Detect which cell encompasses the target text, then output its [X, Y] center coordinate. 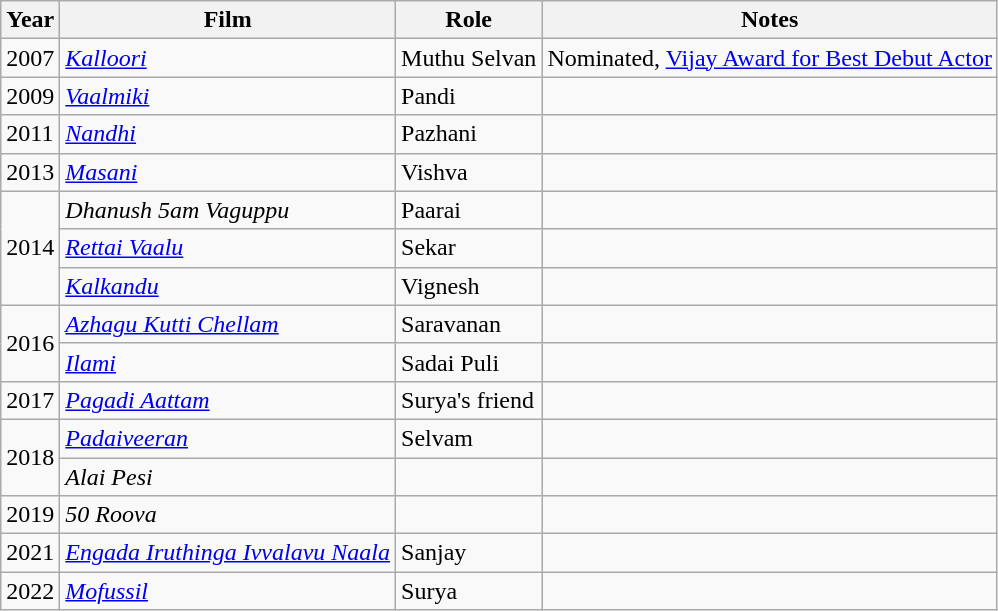
Sekar [469, 248]
Kalkandu [228, 286]
Sadai Puli [469, 362]
Vaalmiki [228, 96]
2011 [30, 134]
Mofussil [228, 591]
2007 [30, 58]
Muthu Selvan [469, 58]
Nandhi [228, 134]
2019 [30, 515]
Pandi [469, 96]
Film [228, 20]
Azhagu Kutti Chellam [228, 324]
Year [30, 20]
Ilami [228, 362]
Rettai Vaalu [228, 248]
Vishva [469, 172]
Selvam [469, 438]
2017 [30, 400]
Vignesh [469, 286]
Alai Pesi [228, 477]
50 Roova [228, 515]
Pagadi Aattam [228, 400]
Surya [469, 591]
2021 [30, 553]
Surya's friend [469, 400]
Saravanan [469, 324]
Pazhani [469, 134]
Padaiveeran [228, 438]
Dhanush 5am Vaguppu [228, 210]
Role [469, 20]
Nominated, Vijay Award for Best Debut Actor [770, 58]
Engada Iruthinga Ivvalavu Naala [228, 553]
Notes [770, 20]
2022 [30, 591]
2009 [30, 96]
2013 [30, 172]
2018 [30, 457]
Paarai [469, 210]
2014 [30, 248]
2016 [30, 343]
Sanjay [469, 553]
Masani [228, 172]
Kalloori [228, 58]
